Capture the cell that displays the provided text and extract its (x, y) central coordinate. 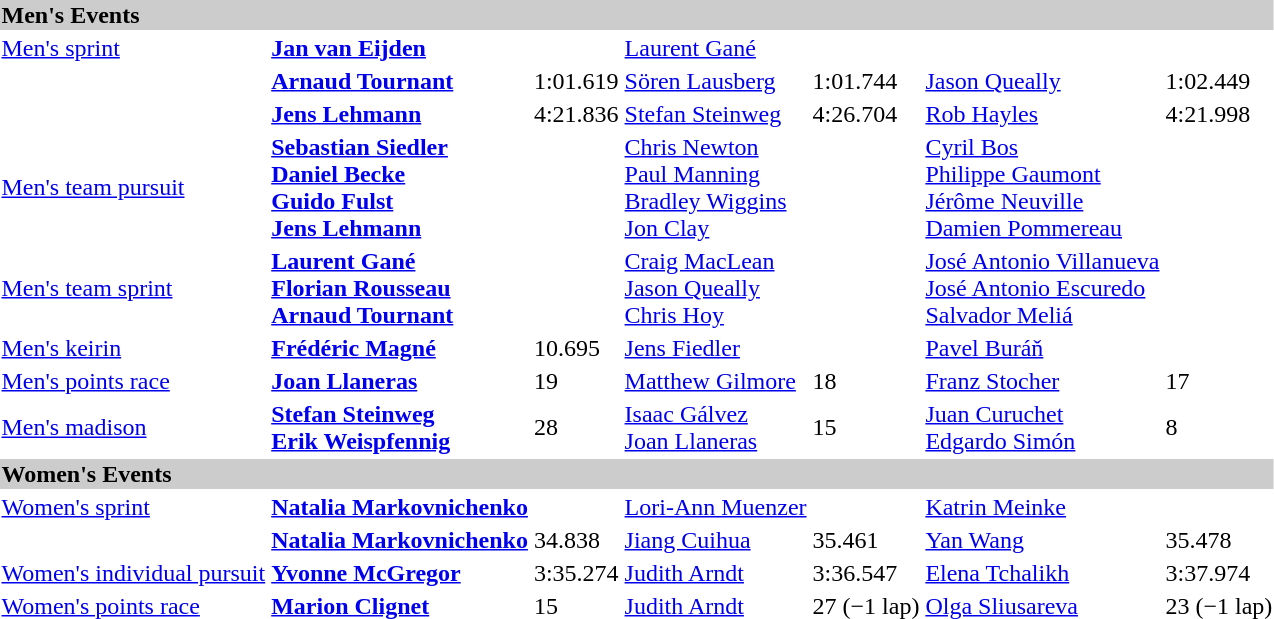
Judith Arndt (716, 573)
Yvonne McGregor (400, 573)
Jason Queally (1042, 81)
34.838 (576, 540)
Katrin Meinke (1042, 507)
Rob Hayles (1042, 114)
Sören Lausberg (716, 81)
Craig MacLeanJason QueallyChris Hoy (716, 288)
Men's team sprint (134, 288)
28 (576, 428)
Cyril BosPhilippe GaumontJérôme NeuvilleDamien Pommereau (1042, 188)
José Antonio VillanuevaJosé Antonio EscuredoSalvador Meliá (1042, 288)
Women's Events (637, 474)
8 (1219, 428)
Men's Events (637, 15)
Women's individual pursuit (134, 573)
Women's sprint (134, 507)
Men's madison (134, 428)
Laurent Gané (716, 48)
17 (1219, 381)
1:01.619 (576, 81)
Stefan SteinwegErik Weispfennig (400, 428)
15 (866, 428)
Elena Tchalikh (1042, 573)
Men's keirin (134, 348)
Men's points race (134, 381)
Lori-Ann Muenzer (716, 507)
Arnaud Tournant (400, 81)
1:01.744 (866, 81)
4:21.836 (576, 114)
Frédéric Magné (400, 348)
35.461 (866, 540)
Jan van Eijden (400, 48)
Isaac GálvezJoan Llaneras (716, 428)
35.478 (1219, 540)
Jens Lehmann (400, 114)
Stefan Steinweg (716, 114)
Juan CuruchetEdgardo Simón (1042, 428)
3:37.974 (1219, 573)
Sebastian SiedlerDaniel BeckeGuido FulstJens Lehmann (400, 188)
1:02.449 (1219, 81)
Yan Wang (1042, 540)
3:36.547 (866, 573)
Jens Fiedler (716, 348)
Men's sprint (134, 48)
18 (866, 381)
10.695 (576, 348)
Jiang Cuihua (716, 540)
Joan Llaneras (400, 381)
4:21.998 (1219, 114)
Chris NewtonPaul ManningBradley WigginsJon Clay (716, 188)
4:26.704 (866, 114)
Laurent GanéFlorian RousseauArnaud Tournant (400, 288)
Matthew Gilmore (716, 381)
Franz Stocher (1042, 381)
19 (576, 381)
3:35.274 (576, 573)
Pavel Buráň (1042, 348)
Men's team pursuit (134, 188)
